Determine the (X, Y) coordinate at the center of the cell enclosing the given text.  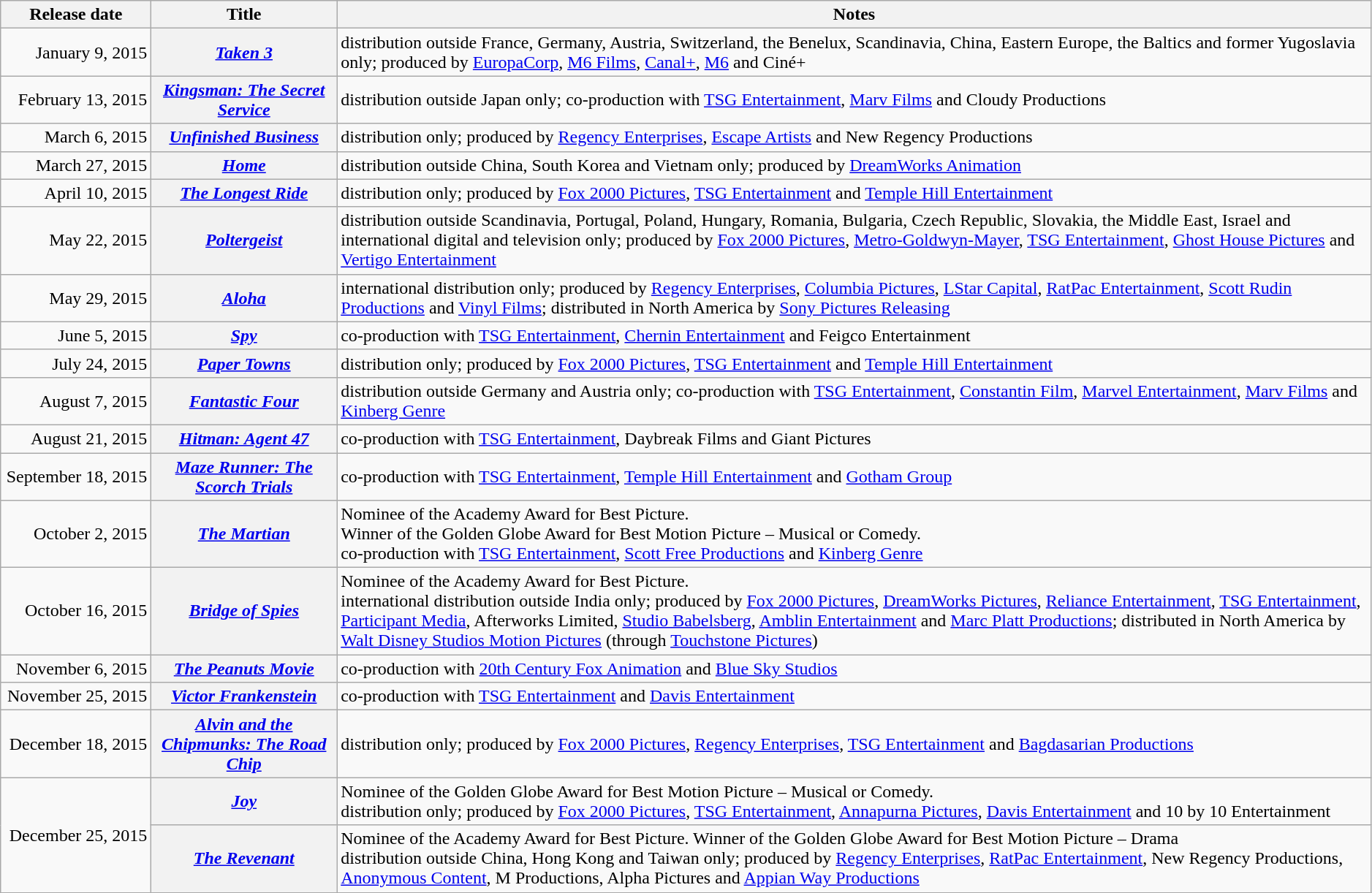
December 18, 2015 (76, 744)
May 29, 2015 (76, 298)
co-production with TSG Entertainment, Daybreak Films and Giant Pictures (854, 438)
March 27, 2015 (76, 165)
The Longest Ride (244, 193)
The Revenant (244, 859)
co-production with TSG Entertainment, Temple Hill Entertainment and Gotham Group (854, 476)
Kingsman: The Secret Service (244, 99)
May 22, 2015 (76, 240)
November 25, 2015 (76, 696)
The Peanuts Movie (244, 669)
Maze Runner: The Scorch Trials (244, 476)
July 24, 2015 (76, 363)
Spy (244, 335)
Victor Frankenstein (244, 696)
Hitman: Agent 47 (244, 438)
February 13, 2015 (76, 99)
Paper Towns (244, 363)
co-production with TSG Entertainment, Chernin Entertainment and Feigco Entertainment (854, 335)
distribution outside Japan only; co-production with TSG Entertainment, Marv Films and Cloudy Productions (854, 99)
distribution only; produced by Regency Enterprises, Escape Artists and New Regency Productions (854, 137)
Fantastic Four (244, 400)
Notes (854, 15)
June 5, 2015 (76, 335)
September 18, 2015 (76, 476)
Unfinished Business (244, 137)
Home (244, 165)
Alvin and the Chipmunks: The Road Chip (244, 744)
Taken 3 (244, 53)
October 16, 2015 (76, 611)
November 6, 2015 (76, 669)
August 7, 2015 (76, 400)
Aloha (244, 298)
Poltergeist (244, 240)
April 10, 2015 (76, 193)
distribution outside China, South Korea and Vietnam only; produced by DreamWorks Animation (854, 165)
January 9, 2015 (76, 53)
Bridge of Spies (244, 611)
The Martian (244, 534)
October 2, 2015 (76, 534)
March 6, 2015 (76, 137)
Joy (244, 801)
distribution only; produced by Fox 2000 Pictures, Regency Enterprises, TSG Entertainment and Bagdasarian Productions (854, 744)
co-production with 20th Century Fox Animation and Blue Sky Studios (854, 669)
December 25, 2015 (76, 835)
co-production with TSG Entertainment and Davis Entertainment (854, 696)
Title (244, 15)
Release date (76, 15)
August 21, 2015 (76, 438)
